Identify which cell holds the provided text, then report its (x, y) central coordinate. 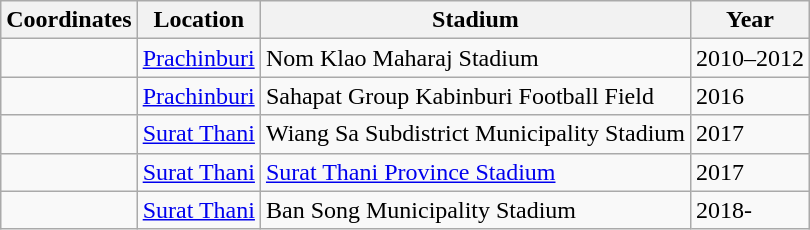
2010–2012 (750, 58)
Sahapat Group Kabinburi Football Field (475, 96)
Ban Song Municipality Stadium (475, 210)
2016 (750, 96)
2018- (750, 210)
Year (750, 20)
Wiang Sa Subdistrict Municipality Stadium (475, 134)
Location (198, 20)
Nom Klao Maharaj Stadium (475, 58)
Coordinates (69, 20)
Stadium (475, 20)
Surat Thani Province Stadium (475, 172)
